Provide the [X, Y] coordinate of the cell's center where the given text is located.  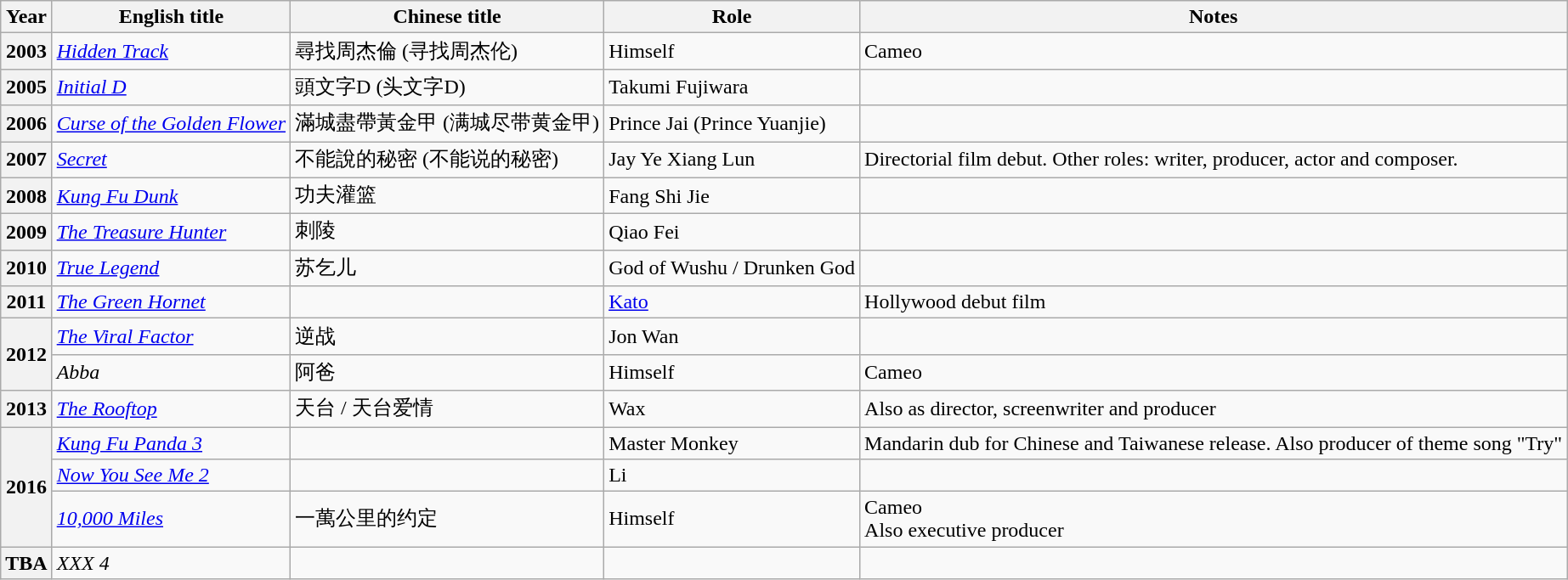
10,000 Miles [171, 520]
2007 [26, 160]
一萬公里的约定 [447, 520]
阿爸 [447, 372]
2006 [26, 124]
Qiao Fei [733, 233]
Hidden Track [171, 51]
The Rooftop [171, 409]
Kung Fu Panda 3 [171, 442]
Jay Ye Xiang Lun [733, 160]
2003 [26, 51]
Role [733, 17]
Year [26, 17]
Takumi Fujiwara [733, 87]
English title [171, 17]
True Legend [171, 268]
Jon Wan [733, 336]
不能說的秘密 (不能说的秘密) [447, 160]
2008 [26, 195]
Abba [171, 372]
Li [733, 476]
Notes [1214, 17]
2010 [26, 268]
The Viral Factor [171, 336]
頭文字D (头文字D) [447, 87]
TBA [26, 563]
2009 [26, 233]
Chinese title [447, 17]
CameoAlso executive producer [1214, 520]
Kato [733, 302]
功夫灌篮 [447, 195]
The Treasure Hunter [171, 233]
Mandarin dub for Chinese and Taiwanese release. Also producer of theme song "Try" [1214, 442]
Now You See Me 2 [171, 476]
Hollywood debut film [1214, 302]
Fang Shi Jie [733, 195]
滿城盡帶黃金甲 (满城尽带黄金甲) [447, 124]
尋找周杰倫 (寻找周杰伦) [447, 51]
Initial D [171, 87]
2005 [26, 87]
2012 [26, 355]
Kung Fu Dunk [171, 195]
Curse of the Golden Flower [171, 124]
刺陵 [447, 233]
2011 [26, 302]
苏乞儿 [447, 268]
Master Monkey [733, 442]
Wax [733, 409]
XXX 4 [171, 563]
The Green Hornet [171, 302]
Prince Jai (Prince Yuanjie) [733, 124]
Secret [171, 160]
Also as director, screenwriter and producer [1214, 409]
2013 [26, 409]
Directorial film debut. Other roles: writer, producer, actor and composer. [1214, 160]
天台 / 天台爱情 [447, 409]
God of Wushu / Drunken God [733, 268]
逆战 [447, 336]
2016 [26, 486]
